Provide the (X, Y) coordinate of the cell's center where the given text is located.  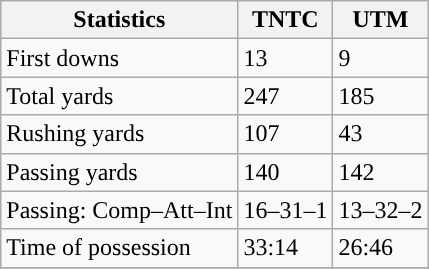
Passing: Comp–Att–Int (120, 210)
142 (380, 172)
Statistics (120, 20)
43 (380, 134)
Passing yards (120, 172)
185 (380, 96)
26:46 (380, 248)
First downs (120, 58)
Rushing yards (120, 134)
13–32–2 (380, 210)
13 (286, 58)
107 (286, 134)
9 (380, 58)
UTM (380, 20)
33:14 (286, 248)
16–31–1 (286, 210)
247 (286, 96)
Total yards (120, 96)
TNTC (286, 20)
Time of possession (120, 248)
140 (286, 172)
